Extract the [X, Y] coordinate from the center of the cell holding the provided text.  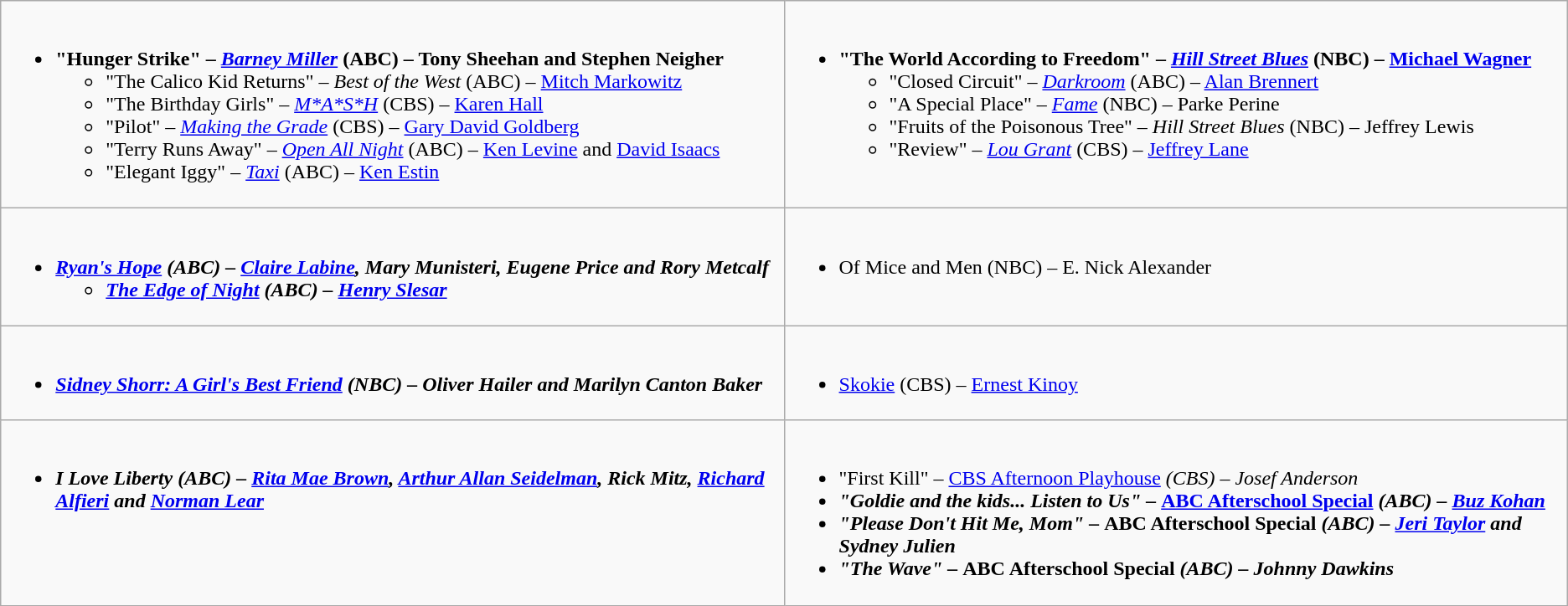
I Love Liberty (ABC) – Rita Mae Brown, Arthur Allan Seidelman, Rick Mitz, Richard Alfieri and Norman Lear [392, 512]
Of Mice and Men (NBC) – E. Nick Alexander [1176, 267]
Sidney Shorr: A Girl's Best Friend (NBC) – Oliver Hailer and Marilyn Canton Baker [392, 373]
Ryan's Hope (ABC) – Claire Labine, Mary Munisteri, Eugene Price and Rory MetcalfThe Edge of Night (ABC) – Henry Slesar [392, 267]
Skokie (CBS) – Ernest Kinoy [1176, 373]
